Scan for the cell matching the given text and deliver its [x, y] coordinate at center. 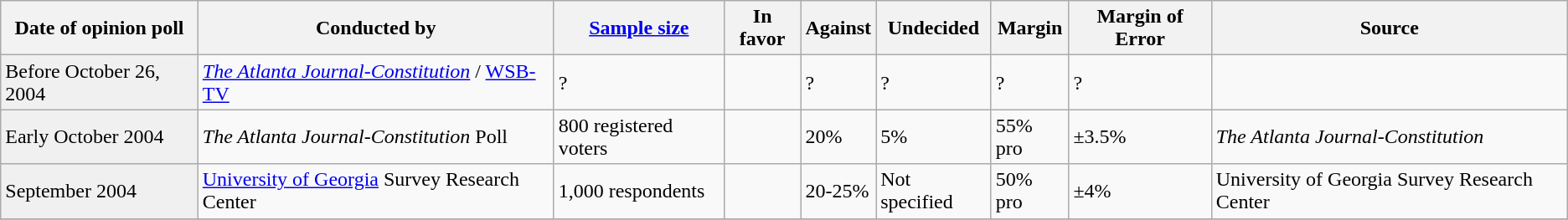
55% pro [1030, 137]
Conducted by [375, 28]
Sample size [638, 28]
±3.5% [1140, 137]
50% pro [1030, 191]
Margin [1030, 28]
5% [934, 137]
In favor [762, 28]
20% [838, 137]
Early October 2004 [100, 137]
20-25% [838, 191]
Before October 26, 2004 [100, 82]
Not specified [934, 191]
±4% [1140, 191]
The Atlanta Journal-Constitution [1389, 137]
September 2004 [100, 191]
The Atlanta Journal-Constitution / WSB-TV [375, 82]
Undecided [934, 28]
800 registered voters [638, 137]
Against [838, 28]
Margin of Error [1140, 28]
Date of opinion poll [100, 28]
Source [1389, 28]
The Atlanta Journal-Constitution Poll [375, 137]
1,000 respondents [638, 191]
